Determine the [X, Y] coordinate at the center of the cell enclosing the given text.  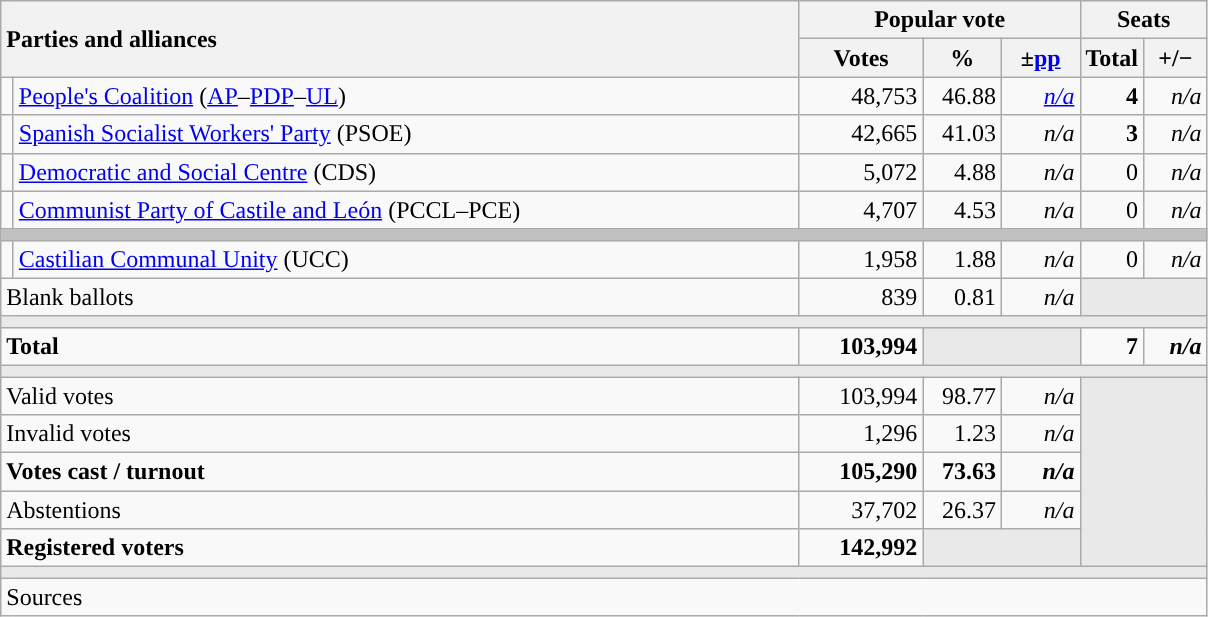
People's Coalition (AP–PDP–UL) [406, 96]
Democratic and Social Centre (CDS) [406, 172]
37,702 [861, 510]
Votes cast / turnout [400, 472]
105,290 [861, 472]
Votes [861, 58]
142,992 [861, 548]
4.53 [962, 210]
7 [1112, 346]
Abstentions [400, 510]
839 [861, 297]
Popular vote [940, 20]
Sources [604, 597]
Spanish Socialist Workers' Party (PSOE) [406, 134]
1,296 [861, 434]
Castilian Communal Unity (UCC) [406, 259]
1.88 [962, 259]
Seats [1144, 20]
Valid votes [400, 395]
73.63 [962, 472]
Registered voters [400, 548]
1,958 [861, 259]
3 [1112, 134]
98.77 [962, 395]
Parties and alliances [400, 39]
4,707 [861, 210]
Blank ballots [400, 297]
46.88 [962, 96]
5,072 [861, 172]
±pp [1040, 58]
42,665 [861, 134]
4 [1112, 96]
+/− [1176, 58]
Invalid votes [400, 434]
41.03 [962, 134]
1.23 [962, 434]
48,753 [861, 96]
0.81 [962, 297]
Communist Party of Castile and León (PCCL–PCE) [406, 210]
26.37 [962, 510]
% [962, 58]
4.88 [962, 172]
